Capture the cell that displays the provided text and extract its (X, Y) central coordinate. 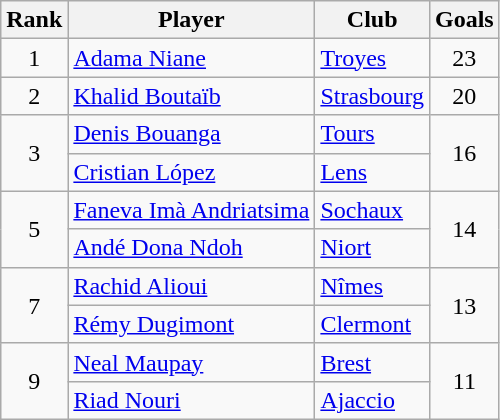
Goals (464, 20)
Player (192, 20)
7 (34, 305)
Sochaux (372, 210)
Rémy Dugimont (192, 324)
Faneva Imà Andriatsima (192, 210)
3 (34, 153)
13 (464, 305)
20 (464, 96)
23 (464, 58)
Riad Nouri (192, 400)
Rank (34, 20)
Denis Bouanga (192, 134)
5 (34, 229)
Khalid Boutaïb (192, 96)
Club (372, 20)
Nîmes (372, 286)
Troyes (372, 58)
2 (34, 96)
16 (464, 153)
11 (464, 381)
Adama Niane (192, 58)
14 (464, 229)
9 (34, 381)
1 (34, 58)
Cristian López (192, 172)
Niort (372, 248)
Neal Maupay (192, 362)
Rachid Alioui (192, 286)
Andé Dona Ndoh (192, 248)
Ajaccio (372, 400)
Strasbourg (372, 96)
Lens (372, 172)
Tours (372, 134)
Clermont (372, 324)
Brest (372, 362)
